Find where the given text appears and provide that cell's center as (x, y) coordinate. 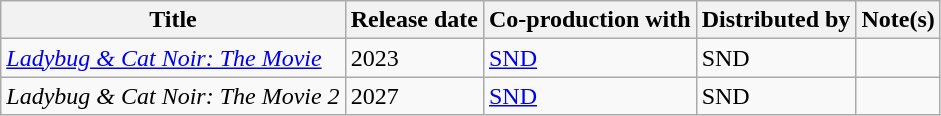
Co-production with (590, 20)
2023 (414, 58)
Title (173, 20)
Note(s) (898, 20)
Ladybug & Cat Noir: The Movie (173, 58)
Release date (414, 20)
Ladybug & Cat Noir: The Movie 2 (173, 96)
Distributed by (776, 20)
2027 (414, 96)
